Search for the cell housing the specified text and yield its [x, y] center coordinate. 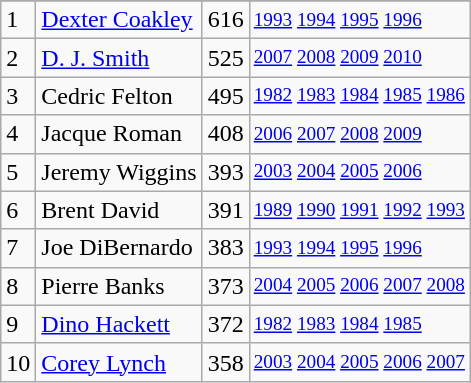
2003 2004 2005 2006 [359, 172]
2003 2004 2005 2006 2007 [359, 362]
Cedric Felton [119, 96]
408 [226, 134]
4 [18, 134]
10 [18, 362]
Dino Hackett [119, 324]
D. J. Smith [119, 58]
1 [18, 20]
373 [226, 286]
393 [226, 172]
2 [18, 58]
372 [226, 324]
Brent David [119, 210]
Corey Lynch [119, 362]
3 [18, 96]
616 [226, 20]
358 [226, 362]
Joe DiBernardo [119, 248]
2007 2008 2009 2010 [359, 58]
495 [226, 96]
9 [18, 324]
1982 1983 1984 1985 [359, 324]
1982 1983 1984 1985 1986 [359, 96]
383 [226, 248]
1989 1990 1991 1992 1993 [359, 210]
Jeremy Wiggins [119, 172]
Jacque Roman [119, 134]
6 [18, 210]
2006 2007 2008 2009 [359, 134]
391 [226, 210]
Pierre Banks [119, 286]
525 [226, 58]
7 [18, 248]
2004 2005 2006 2007 2008 [359, 286]
Dexter Coakley [119, 20]
5 [18, 172]
8 [18, 286]
